Determine the [x, y] coordinate at the center of the cell enclosing the given text.  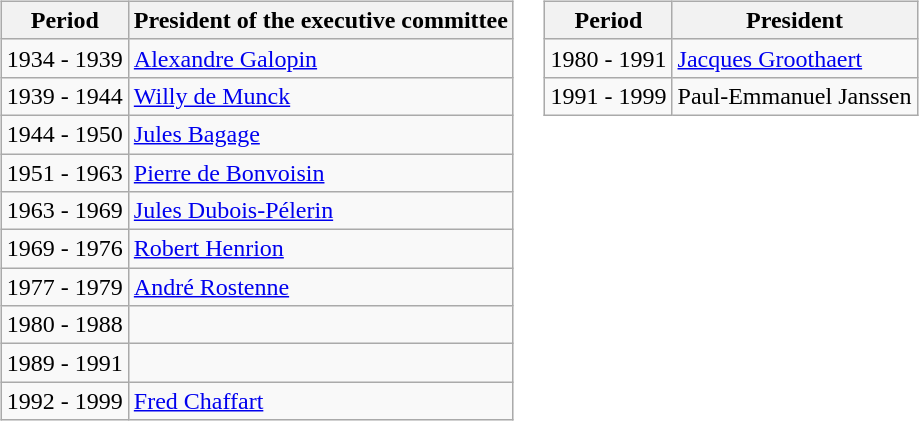
President of the executive committee [320, 20]
Robert Henrion [320, 249]
1939 - 1944 [64, 96]
1963 - 1969 [64, 211]
1991 - 1999 [608, 96]
Alexandre Galopin [320, 58]
1992 - 1999 [64, 401]
Paul-Emmanuel Janssen [794, 96]
1977 - 1979 [64, 287]
Willy de Munck [320, 96]
André Rostenne [320, 287]
1980 - 1991 [608, 58]
1989 - 1991 [64, 363]
President [794, 20]
1934 - 1939 [64, 58]
1969 - 1976 [64, 249]
1944 - 1950 [64, 134]
1980 - 1988 [64, 325]
Jules Bagage [320, 134]
Jacques Groothaert [794, 58]
Pierre de Bonvoisin [320, 173]
1951 - 1963 [64, 173]
Fred Chaffart [320, 401]
Jules Dubois-Pélerin [320, 211]
